Pinpoint the cell where the given text exists, returning its (X, Y) midpoint coordinate. 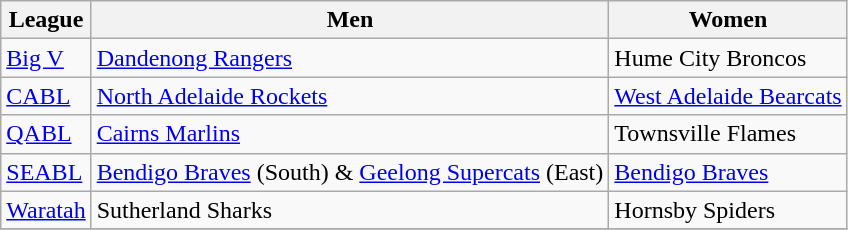
Women (728, 20)
Bendigo Braves (728, 172)
Hornsby Spiders (728, 210)
Hume City Broncos (728, 58)
CABL (46, 96)
QABL (46, 134)
West Adelaide Bearcats (728, 96)
North Adelaide Rockets (350, 96)
Sutherland Sharks (350, 210)
Dandenong Rangers (350, 58)
Townsville Flames (728, 134)
Bendigo Braves (South) & Geelong Supercats (East) (350, 172)
Men (350, 20)
Cairns Marlins (350, 134)
Big V (46, 58)
SEABL (46, 172)
Waratah (46, 210)
League (46, 20)
